Determine the (x, y) coordinate at the center of the cell enclosing the given text.  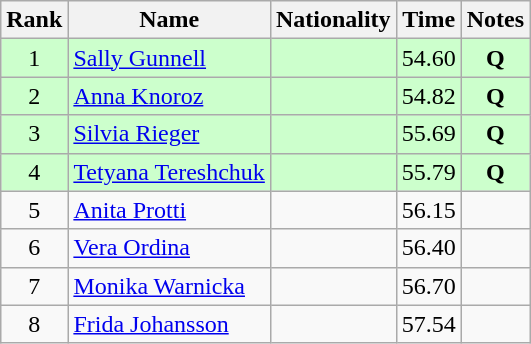
54.60 (428, 58)
Monika Warnicka (170, 286)
5 (34, 210)
Name (170, 20)
55.79 (428, 172)
1 (34, 58)
56.40 (428, 248)
Rank (34, 20)
54.82 (428, 96)
Silvia Rieger (170, 134)
Anna Knoroz (170, 96)
Notes (495, 20)
Nationality (333, 20)
Anita Protti (170, 210)
2 (34, 96)
4 (34, 172)
7 (34, 286)
55.69 (428, 134)
Frida Johansson (170, 324)
56.15 (428, 210)
Vera Ordina (170, 248)
Time (428, 20)
8 (34, 324)
6 (34, 248)
56.70 (428, 286)
Sally Gunnell (170, 58)
57.54 (428, 324)
Tetyana Tereshchuk (170, 172)
3 (34, 134)
